For the text-containing cell, return its midpoint in [X, Y] coordinate format. 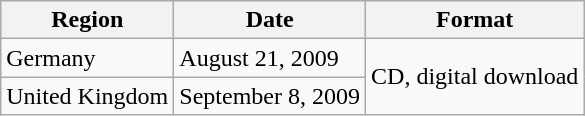
CD, digital download [475, 77]
Date [270, 20]
United Kingdom [88, 96]
September 8, 2009 [270, 96]
August 21, 2009 [270, 58]
Format [475, 20]
Region [88, 20]
Germany [88, 58]
